Identify which cell holds the provided text, then report its (X, Y) central coordinate. 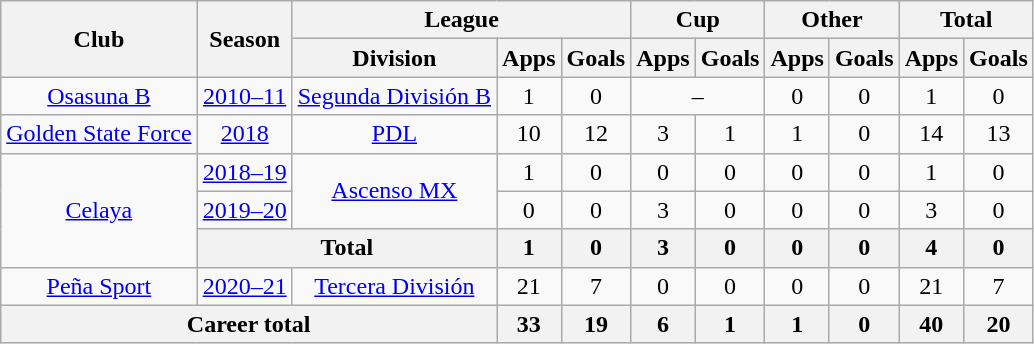
10 (529, 134)
Club (99, 39)
20 (999, 324)
Ascenso MX (394, 191)
Career total (249, 324)
Osasuna B (99, 96)
14 (931, 134)
Peña Sport (99, 286)
2018 (244, 134)
Division (394, 58)
Segunda División B (394, 96)
Season (244, 39)
6 (663, 324)
2020–21 (244, 286)
19 (596, 324)
Tercera División (394, 286)
13 (999, 134)
Celaya (99, 210)
2018–19 (244, 172)
12 (596, 134)
– (698, 96)
Golden State Force (99, 134)
33 (529, 324)
2010–11 (244, 96)
PDL (394, 134)
40 (931, 324)
2019–20 (244, 210)
League (462, 20)
4 (931, 248)
Other (832, 20)
Cup (698, 20)
